Capture the cell that displays the provided text and extract its (x, y) central coordinate. 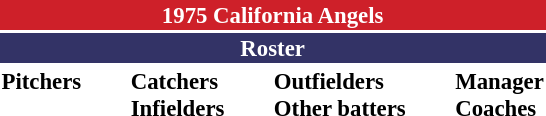
Roster (272, 48)
1975 California Angels (272, 15)
